For the text-containing cell, return its midpoint in [x, y] coordinate format. 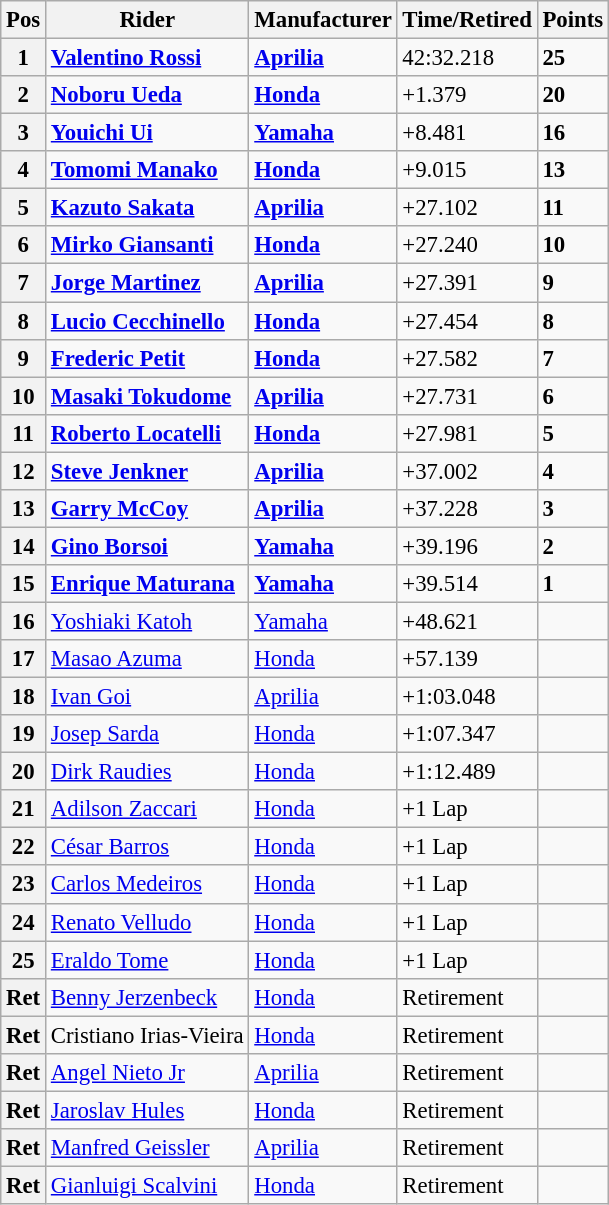
Mirko Giansanti [148, 245]
+37.228 [467, 509]
+37.002 [467, 471]
Josep Sarda [148, 734]
Garry McCoy [148, 509]
+27.981 [467, 433]
Rider [148, 20]
Cristiano Irias-Vieira [148, 1035]
Masao Azuma [148, 659]
Dirk Raudies [148, 772]
18 [24, 697]
César Barros [148, 847]
Lucio Cecchinello [148, 321]
+27.391 [467, 283]
Youichi Ui [148, 133]
+9.015 [467, 170]
19 [24, 734]
Ivan Goi [148, 697]
42:32.218 [467, 58]
14 [24, 546]
Angel Nieto Jr [148, 1073]
Carlos Medeiros [148, 885]
+39.196 [467, 546]
+1:12.489 [467, 772]
Points [572, 20]
Valentino Rossi [148, 58]
Masaki Tokudome [148, 396]
+1:03.048 [467, 697]
+1:07.347 [467, 734]
Eraldo Tome [148, 960]
24 [24, 922]
Adilson Zaccari [148, 809]
Renato Velludo [148, 922]
Jaroslav Hules [148, 1110]
Kazuto Sakata [148, 208]
+27.102 [467, 208]
+8.481 [467, 133]
Frederic Petit [148, 358]
+27.731 [467, 396]
+27.240 [467, 245]
23 [24, 885]
Gianluigi Scalvini [148, 1185]
Pos [24, 20]
Time/Retired [467, 20]
15 [24, 584]
22 [24, 847]
Benny Jerzenbeck [148, 997]
Yoshiaki Katoh [148, 621]
+39.514 [467, 584]
Noboru Ueda [148, 95]
+27.582 [467, 358]
Tomomi Manako [148, 170]
Gino Borsoi [148, 546]
Jorge Martinez [148, 283]
+57.139 [467, 659]
+48.621 [467, 621]
Manufacturer [323, 20]
+27.454 [467, 321]
Steve Jenkner [148, 471]
Enrique Maturana [148, 584]
+1.379 [467, 95]
21 [24, 809]
Manfred Geissler [148, 1148]
12 [24, 471]
Roberto Locatelli [148, 433]
17 [24, 659]
